From the cell containing the given text, extract its center point as [x, y] coordinate. 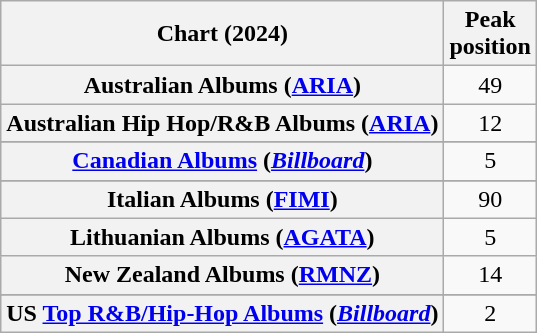
Australian Hip Hop/R&B Albums (ARIA) [222, 123]
Italian Albums (FIMI) [222, 199]
14 [490, 275]
US Top R&B/Hip-Hop Albums (Billboard) [222, 313]
2 [490, 313]
90 [490, 199]
Chart (2024) [222, 34]
Canadian Albums (Billboard) [222, 161]
12 [490, 123]
Peakposition [490, 34]
49 [490, 85]
Lithuanian Albums (AGATA) [222, 237]
Australian Albums (ARIA) [222, 85]
New Zealand Albums (RMNZ) [222, 275]
